Return the (x, y) coordinate for the center point of the cell that contains the specified text.  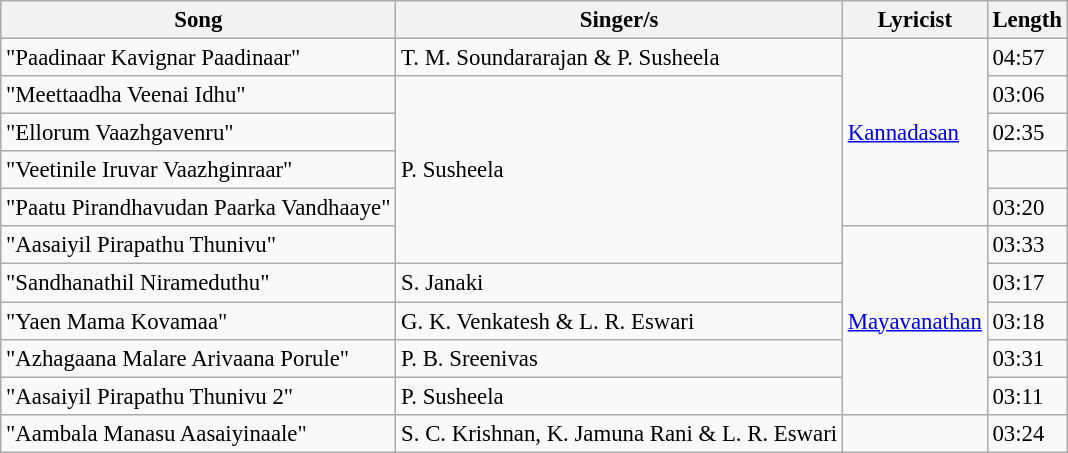
03:06 (1027, 95)
03:20 (1027, 208)
"Aambala Manasu Aasaiyinaale" (198, 433)
"Veetinile Iruvar Vaazhginraar" (198, 170)
Singer/s (620, 20)
Song (198, 20)
"Aasaiyil Pirapathu Thunivu" (198, 245)
Kannadasan (914, 133)
03:18 (1027, 321)
"Ellorum Vaazhgavenru" (198, 133)
Lyricist (914, 20)
Length (1027, 20)
02:35 (1027, 133)
03:11 (1027, 396)
S. C. Krishnan, K. Jamuna Rani & L. R. Eswari (620, 433)
03:24 (1027, 433)
"Meettaadha Veenai Idhu" (198, 95)
03:31 (1027, 358)
03:33 (1027, 245)
G. K. Venkatesh & L. R. Eswari (620, 321)
S. Janaki (620, 283)
04:57 (1027, 58)
Mayavanathan (914, 320)
"Azhagaana Malare Arivaana Porule" (198, 358)
"Aasaiyil Pirapathu Thunivu 2" (198, 396)
"Sandhanathil Nirameduthu" (198, 283)
"Paatu Pirandhavudan Paarka Vandhaaye" (198, 208)
"Paadinaar Kavignar Paadinaar" (198, 58)
"Yaen Mama Kovamaa" (198, 321)
P. B. Sreenivas (620, 358)
T. M. Soundararajan & P. Susheela (620, 58)
03:17 (1027, 283)
